Identify which cell holds the provided text, then report its [X, Y] central coordinate. 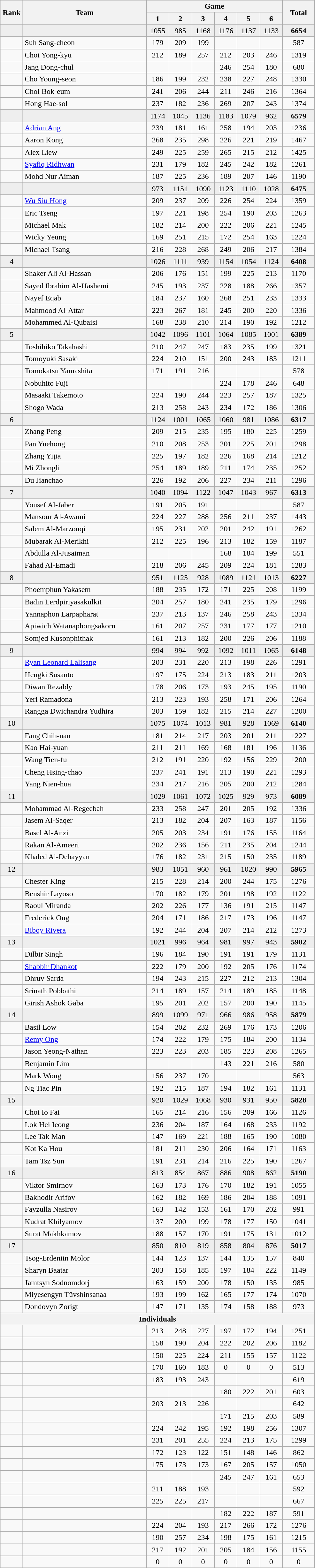
1203 [298, 675]
Surat Makhkamov [85, 1234]
1151 [180, 189]
939 [203, 261]
1125 [180, 578]
8 [12, 578]
6227 [298, 578]
Ng Tiac Pin [85, 1088]
Cheng Hsing-chao [85, 772]
Sayed Ibrahim Al-Hashemi [85, 286]
Choi Yong-kyu [85, 55]
Mohammad Al-Regeebah [85, 808]
810 [180, 1246]
1273 [298, 930]
1040 [158, 492]
1054 [249, 261]
Salem Al-Marzouqi [85, 529]
1176 [226, 31]
5017 [298, 1246]
603 [298, 1392]
992 [203, 650]
1330 [298, 79]
Raoul Miranda [85, 905]
6579 [298, 116]
1384 [298, 249]
Rank [12, 12]
950 [271, 1100]
886 [226, 1173]
Eric Tseng [85, 213]
153 [203, 1209]
1168 [203, 31]
Alex Liew [85, 152]
Zhang Peng [85, 432]
Basil Low [85, 1027]
1060 [226, 420]
1206 [298, 1027]
1357 [298, 286]
1155 [298, 1550]
Shabbir Dhankot [85, 966]
6140 [298, 723]
1026 [158, 261]
1086 [271, 420]
167 [226, 1465]
142 [180, 1209]
Nobuhito Fuji [85, 383]
592 [298, 1489]
Phoemphun Yakasem [85, 590]
1192 [298, 1124]
1187 [298, 541]
288 [203, 517]
1291 [298, 663]
1042 [158, 334]
1149 [298, 1270]
1265 [298, 1051]
1085 [249, 334]
1111 [180, 261]
Diwan Rezaldy [85, 687]
Tomokatsu Yamashita [85, 371]
1293 [298, 772]
648 [298, 383]
1262 [298, 529]
166 [271, 1112]
971 [203, 1015]
Jamtsyn Sodnomdorj [85, 1282]
Wicky Yeung [85, 237]
Dhruv Sarda [85, 979]
840 [298, 1258]
563 [298, 1076]
1334 [298, 614]
1374 [298, 103]
3 [203, 19]
960 [203, 869]
1047 [226, 492]
Chester King [85, 881]
1072 [203, 796]
Choi Bok-eum [85, 91]
Remy Ong [85, 1039]
Miyesengyn Tüvshinsanaa [85, 1294]
1079 [249, 116]
5190 [298, 1173]
1148 [298, 991]
867 [203, 1173]
Fayzulla Nasirov [85, 1209]
15 [12, 1100]
1189 [298, 857]
1283 [298, 565]
Mi Zhongli [85, 468]
12 [12, 869]
Kao Hai-yuan [85, 748]
1091 [298, 1197]
1 [158, 19]
154 [158, 1027]
Masaaki Takemoto [85, 395]
230 [203, 1149]
5879 [298, 1015]
Dilbir Singh [85, 954]
1251 [298, 1331]
1089 [226, 578]
1443 [298, 517]
1051 [180, 869]
929 [249, 796]
578 [298, 371]
5902 [298, 942]
1263 [298, 213]
Dondovyn Zorigt [85, 1307]
1333 [298, 298]
Girish Ashok Gaba [85, 1003]
6475 [298, 189]
1068 [203, 1100]
1045 [180, 116]
Yannaphon Larpapharat [85, 614]
16 [12, 1173]
Lee Tak Man [85, 1137]
1267 [298, 1161]
259 [203, 152]
5828 [298, 1100]
Adrian Ang [85, 128]
10 [12, 723]
1092 [226, 650]
Shogo Wada [85, 407]
1028 [271, 189]
1299 [298, 1440]
6089 [298, 796]
Michael Mak [85, 225]
Fang Chih-nan [85, 735]
2 [180, 19]
Michael Tsang [85, 249]
Rangga Dwichandra Yudhira [85, 711]
143 [226, 1064]
966 [226, 1015]
265 [226, 152]
Jasem Al-Saqer [85, 821]
Tomoyuki Sasaki [85, 359]
1188 [298, 638]
1064 [226, 334]
990 [271, 869]
Kot Ka Hou [85, 1149]
1199 [298, 590]
Lok Hei Ieong [85, 1124]
Mahmood Al-Attar [85, 310]
Yeri Ramadona [85, 699]
Frederick Ong [85, 918]
Bakhodir Arifov [85, 1197]
1227 [298, 735]
1090 [203, 189]
Biboy Rivera [85, 930]
1134 [298, 1039]
591 [298, 1513]
6389 [298, 334]
Team [85, 12]
Mubarak Al-Merikhi [85, 541]
148 [249, 1452]
Jason Yeong-Nathan [85, 1051]
239 [158, 128]
11 [12, 796]
1156 [298, 821]
Wu Siu Hong [85, 201]
219 [271, 140]
619 [298, 1380]
Benshir Layoso [85, 893]
1121 [249, 578]
Mohammed Al-Qubaisi [85, 322]
931 [249, 1100]
1319 [298, 55]
961 [226, 869]
1236 [298, 128]
Aaron Kong [85, 140]
Hong Hae-sol [85, 103]
986 [249, 1015]
1252 [298, 468]
996 [180, 942]
551 [298, 553]
Du Jianchao [85, 480]
967 [271, 492]
1364 [298, 91]
1074 [180, 723]
1467 [298, 140]
813 [158, 1173]
Game [214, 6]
Shaker Ali Al-Hassan [85, 274]
1164 [298, 833]
920 [158, 1100]
1259 [298, 432]
1304 [298, 979]
1425 [298, 152]
819 [203, 1246]
Srinath Pobbathi [85, 991]
951 [158, 578]
804 [249, 1246]
Wang Tien-fu [85, 760]
1137 [249, 31]
580 [298, 1064]
Suh Sang-cheon [85, 43]
17 [12, 1246]
1325 [298, 395]
1244 [298, 845]
1154 [226, 261]
1284 [298, 784]
Apiwich Watanaphongsakorn [85, 626]
589 [298, 1416]
Abdulla Al-Jusaiman [85, 553]
1245 [298, 225]
Tam Tsz Sun [85, 1161]
991 [298, 1209]
122 [203, 1452]
Pan Yuehong [85, 444]
1321 [298, 346]
6654 [298, 31]
1306 [298, 407]
930 [226, 1100]
858 [226, 1246]
1080 [298, 1137]
1211 [298, 359]
1307 [298, 1428]
850 [158, 1246]
Benjamin Lim [85, 1064]
Somjed Kusonphithak [85, 638]
Hengki Susanto [85, 675]
1145 [298, 1003]
1075 [158, 723]
6148 [298, 650]
Khaled Al-Debayyan [85, 857]
958 [271, 1015]
6317 [298, 420]
Kudrat Khilyamov [85, 1222]
1021 [158, 942]
1101 [203, 334]
Mark Wong [85, 1076]
1126 [298, 1112]
Mohd Nur Aiman [85, 177]
943 [271, 942]
Basel Al-Anzi [85, 833]
Rakan Al-Ameeri [85, 845]
131 [271, 1234]
6408 [298, 261]
Choi Io Fai [85, 1112]
218 [158, 565]
1261 [298, 164]
1298 [298, 444]
Syafiq Ridhwan [85, 164]
1182 [298, 1343]
1133 [271, 31]
1069 [271, 723]
997 [249, 942]
Yang Nien-hua [85, 784]
7 [12, 492]
Tsog-Erdeniin Molor [85, 1258]
1264 [298, 699]
1070 [298, 1294]
1210 [298, 626]
9 [12, 650]
1359 [298, 201]
1050 [298, 1465]
298 [203, 140]
680 [298, 67]
Jang Dong-chul [85, 67]
Ryan Leonard Lalisang [85, 663]
1099 [180, 1015]
1215 [298, 1538]
1041 [298, 1222]
5965 [298, 869]
Fahad Al-Emadi [85, 565]
854 [180, 1173]
1012 [298, 1234]
908 [249, 1173]
Viktor Smirnov [85, 1185]
1224 [298, 237]
1123 [226, 189]
667 [298, 1501]
899 [158, 1015]
253 [203, 444]
Nayef Eqab [85, 298]
Yousef Al-Jaber [85, 504]
642 [298, 1404]
13 [12, 942]
962 [271, 116]
1025 [226, 796]
1096 [180, 334]
1110 [249, 189]
255 [203, 1440]
513 [298, 1367]
983 [158, 869]
Individuals [158, 1319]
6313 [298, 492]
1061 [180, 796]
Total [298, 12]
Cho Young-seon [85, 79]
136 [226, 905]
1020 [249, 869]
Sharyn Baatar [85, 1270]
1163 [298, 1149]
653 [298, 1477]
964 [203, 942]
1043 [249, 492]
1170 [298, 274]
267 [180, 310]
Toshihiko Takahashi [85, 346]
1094 [180, 492]
Mansour Al-Awami [85, 517]
229 [271, 760]
1183 [226, 116]
Zhang Yijia [85, 456]
Badin Lerdpiriyasakulkit [85, 602]
876 [271, 1246]
14 [12, 1015]
1011 [249, 650]
